From the cell containing the given text, extract its center point as [x, y] coordinate. 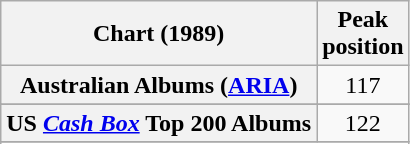
117 [363, 85]
Chart (1989) [159, 34]
122 [363, 123]
Australian Albums (ARIA) [159, 85]
US Cash Box Top 200 Albums [159, 123]
Peak position [363, 34]
